Search for the cell housing the specified text and yield its [X, Y] center coordinate. 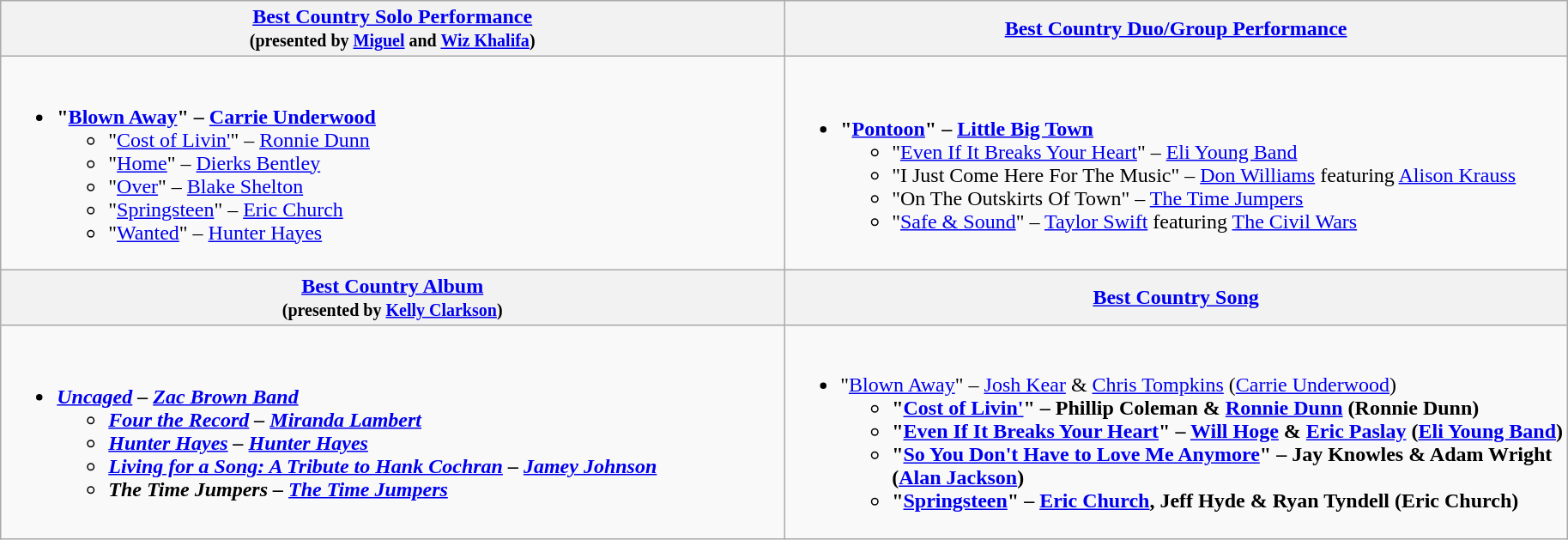
Best Country Solo Performance(presented by Miguel and Wiz Khalifa) [393, 29]
Best Country Album(presented by Kelly Clarkson) [393, 297]
Best Country Song [1176, 297]
Best Country Duo/Group Performance [1176, 29]
